Return [X, Y] of the center of cell containing provided text 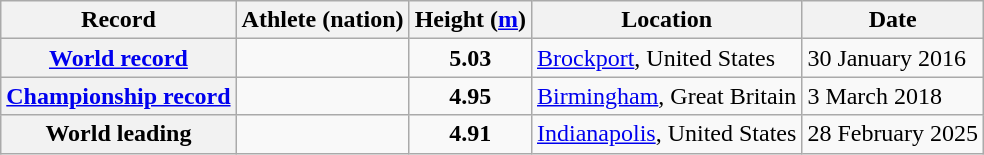
4.95 [470, 96]
Championship record [118, 96]
3 March 2018 [893, 96]
5.03 [470, 58]
Location [666, 20]
World leading [118, 134]
Indianapolis, United States [666, 134]
30 January 2016 [893, 58]
Birmingham, Great Britain [666, 96]
Brockport, United States [666, 58]
World record [118, 58]
Record [118, 20]
28 February 2025 [893, 134]
Athlete (nation) [322, 20]
Date [893, 20]
Height (m) [470, 20]
4.91 [470, 134]
